From the cell containing the given text, extract its center point as (X, Y) coordinate. 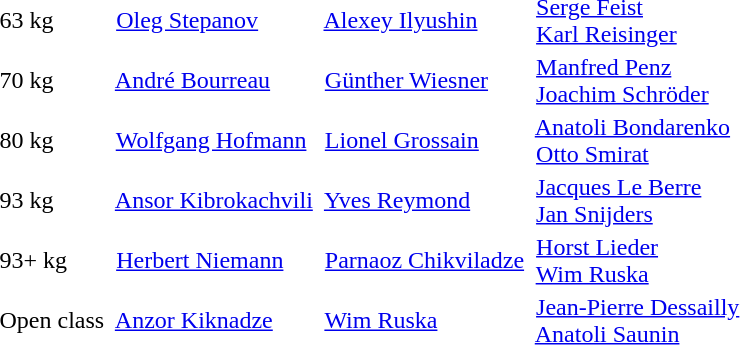
Parnaoz Chikviladze (421, 260)
Herbert Niemann (212, 260)
Günther Wiesner (421, 80)
Wolfgang Hofmann (212, 140)
Yves Reymond (421, 200)
André Bourreau (212, 80)
Lionel Grossain (421, 140)
Ansor Kibrokachvili (212, 200)
